Return (X, Y) of the center of cell containing provided text 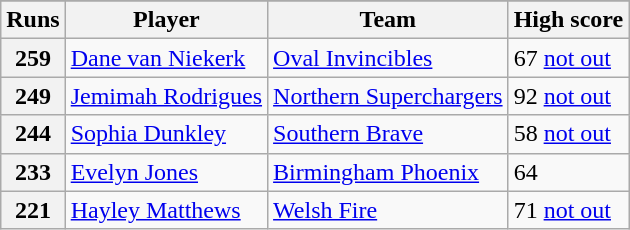
Runs (33, 20)
249 (33, 96)
Southern Brave (388, 134)
Team (388, 20)
71 not out (568, 210)
Hayley Matthews (166, 210)
Evelyn Jones (166, 172)
Sophia Dunkley (166, 134)
259 (33, 58)
Birmingham Phoenix (388, 172)
58 not out (568, 134)
Jemimah Rodrigues (166, 96)
221 (33, 210)
Oval Invincibles (388, 58)
64 (568, 172)
High score (568, 20)
233 (33, 172)
Player (166, 20)
244 (33, 134)
Dane van Niekerk (166, 58)
67 not out (568, 58)
Welsh Fire (388, 210)
92 not out (568, 96)
Northern Superchargers (388, 96)
